Scan for the cell matching the given text and deliver its (x, y) coordinate at center. 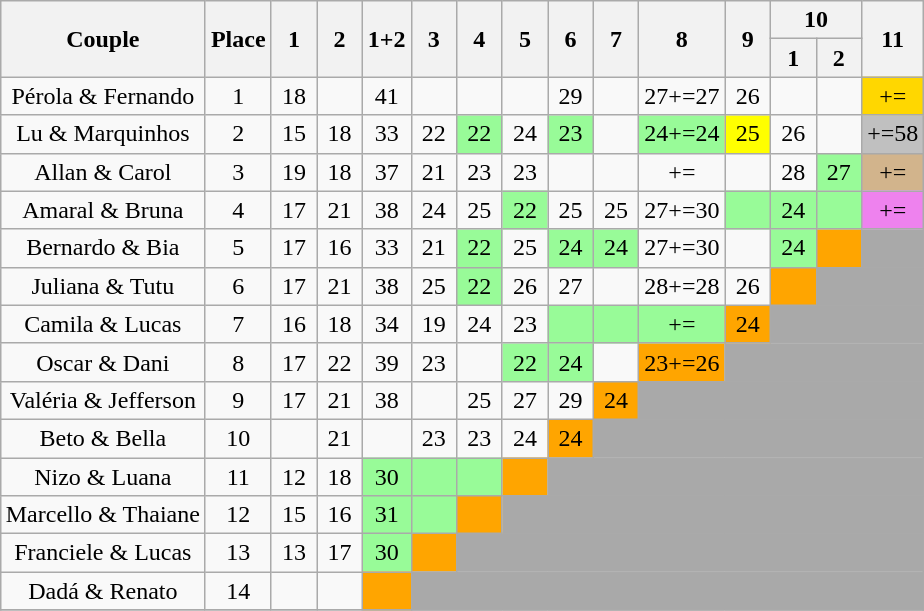
14 (238, 591)
Valéria & Jefferson (102, 400)
31 (386, 515)
28+=28 (682, 286)
34 (386, 324)
39 (386, 362)
24+=24 (682, 134)
Marcello & Thaiane (102, 515)
27+=27 (682, 96)
1+2 (386, 39)
Allan & Carol (102, 172)
+=58 (893, 134)
Pérola & Fernando (102, 96)
Camila & Lucas (102, 324)
Franciele & Lucas (102, 553)
Beto & Bella (102, 438)
23+=26 (682, 362)
Amaral & Bruna (102, 210)
Juliana & Tutu (102, 286)
Nizo & Luana (102, 477)
Lu & Marquinhos (102, 134)
37 (386, 172)
Couple (102, 39)
Dadá & Renato (102, 591)
Bernardo & Bia (102, 248)
Oscar & Dani (102, 362)
Place (238, 39)
41 (386, 96)
28 (794, 172)
